For the text-containing cell, return its midpoint in [X, Y] coordinate format. 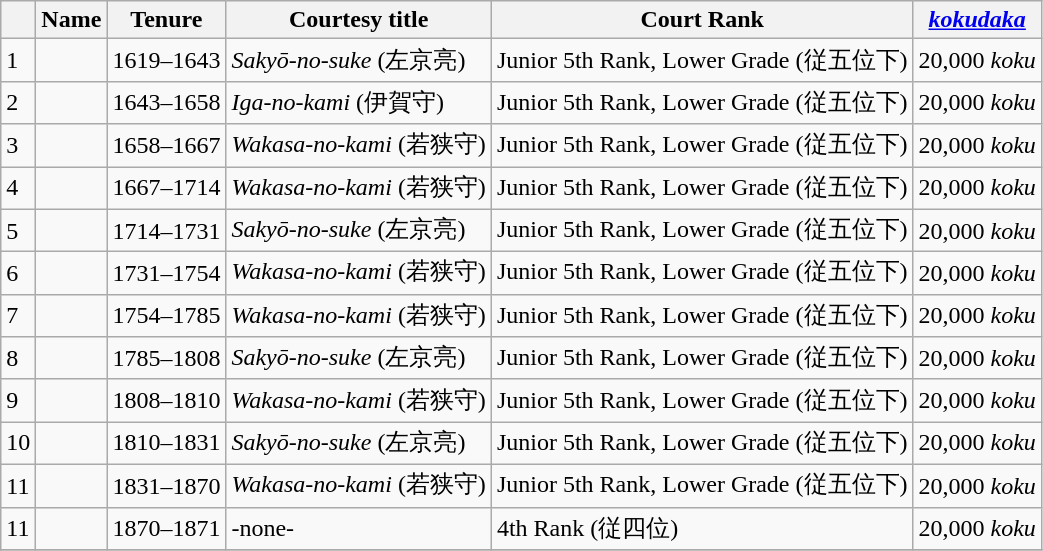
2 [18, 102]
6 [18, 274]
1870–1871 [166, 528]
Tenure [166, 20]
1714–1731 [166, 230]
1754–1785 [166, 316]
1808–1810 [166, 400]
1667–1714 [166, 188]
1658–1667 [166, 146]
4 [18, 188]
7 [18, 316]
1731–1754 [166, 274]
5 [18, 230]
1619–1643 [166, 60]
1643–1658 [166, 102]
9 [18, 400]
Iga-no-kami (伊賀守) [358, 102]
1785–1808 [166, 358]
kokudaka [977, 20]
1 [18, 60]
Name [72, 20]
Court Rank [702, 20]
1810–1831 [166, 444]
8 [18, 358]
1831–1870 [166, 486]
-none- [358, 528]
Courtesy title [358, 20]
3 [18, 146]
10 [18, 444]
4th Rank (従四位) [702, 528]
